Scan for the cell matching the given text and deliver its [x, y] coordinate at center. 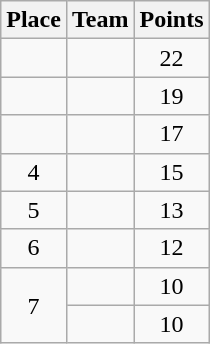
13 [172, 210]
4 [34, 172]
12 [172, 248]
17 [172, 134]
Team [100, 20]
7 [34, 305]
22 [172, 58]
6 [34, 248]
15 [172, 172]
19 [172, 96]
5 [34, 210]
Place [34, 20]
Points [172, 20]
